Extract the (x, y) coordinate from the center of the cell holding the provided text.  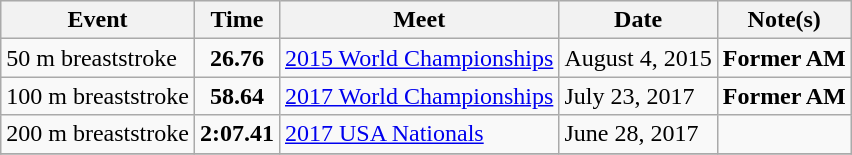
2:07.41 (236, 134)
2017 USA Nationals (418, 134)
Date (638, 20)
58.64 (236, 96)
2015 World Championships (418, 58)
Event (98, 20)
Meet (418, 20)
Time (236, 20)
50 m breaststroke (98, 58)
July 23, 2017 (638, 96)
100 m breaststroke (98, 96)
2017 World Championships (418, 96)
August 4, 2015 (638, 58)
June 28, 2017 (638, 134)
Note(s) (784, 20)
200 m breaststroke (98, 134)
26.76 (236, 58)
